Search for the cell housing the specified text and yield its [x, y] center coordinate. 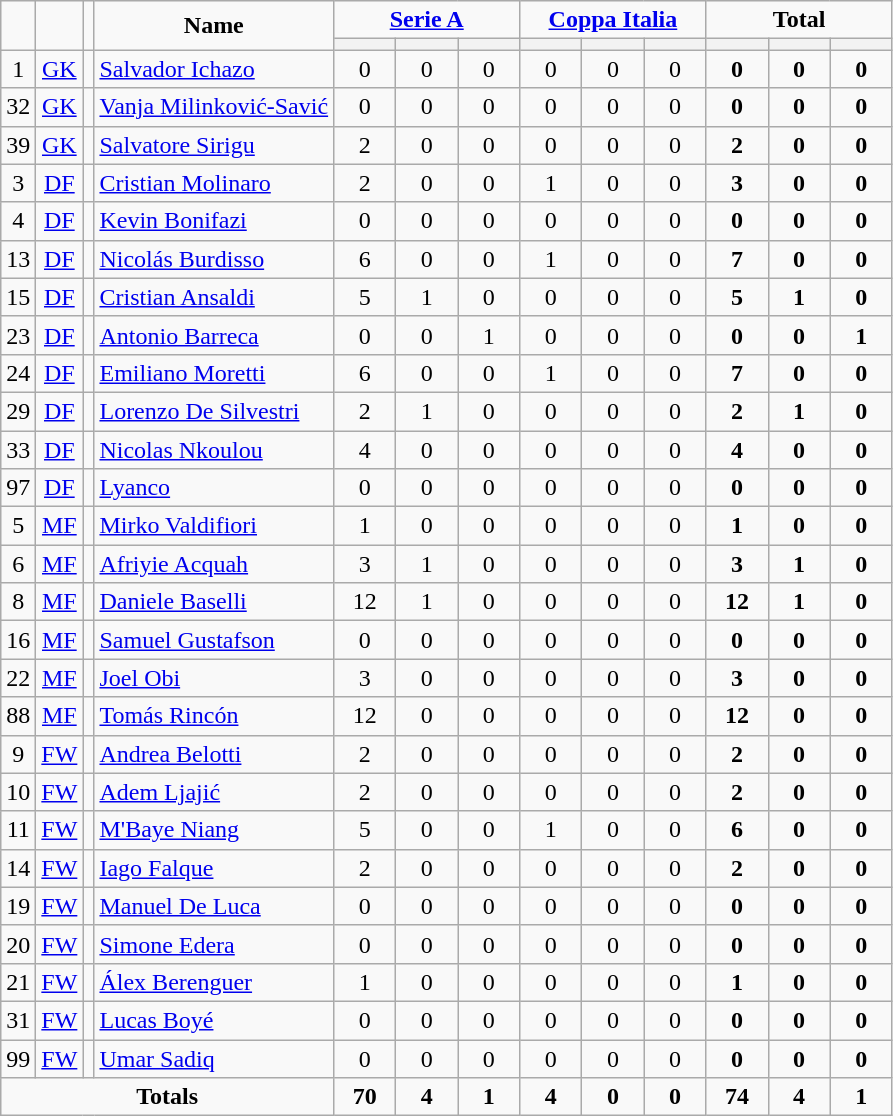
Iago Falque [214, 868]
23 [18, 335]
31 [18, 1020]
15 [18, 297]
Antonio Barreca [214, 335]
Manuel De Luca [214, 906]
Serie A [427, 20]
Total [799, 20]
Joel Obi [214, 678]
Tomás Rincón [214, 716]
Vanja Milinković-Savić [214, 107]
Daniele Baselli [214, 602]
Afriyie Acquah [214, 564]
Andrea Belotti [214, 754]
Umar Sadiq [214, 1059]
Name [214, 26]
Nicolas Nkoulou [214, 449]
Adem Ljajić [214, 792]
97 [18, 488]
Mirko Valdifiori [214, 526]
70 [365, 1097]
39 [18, 145]
16 [18, 640]
13 [18, 259]
Cristian Molinaro [214, 183]
22 [18, 678]
Cristian Ansaldi [214, 297]
99 [18, 1059]
Álex Berenguer [214, 982]
9 [18, 754]
19 [18, 906]
32 [18, 107]
20 [18, 944]
Coppa Italia [613, 20]
10 [18, 792]
21 [18, 982]
Samuel Gustafson [214, 640]
Lyanco [214, 488]
Kevin Bonifazi [214, 221]
Salvador Ichazo [214, 69]
Nicolás Burdisso [214, 259]
11 [18, 830]
Lucas Boyé [214, 1020]
14 [18, 868]
88 [18, 716]
33 [18, 449]
Simone Edera [214, 944]
M'Baye Niang [214, 830]
Lorenzo De Silvestri [214, 411]
29 [18, 411]
Emiliano Moretti [214, 373]
74 [737, 1097]
Salvatore Sirigu [214, 145]
Totals [168, 1097]
8 [18, 602]
24 [18, 373]
